Search for the cell housing the specified text and yield its [X, Y] center coordinate. 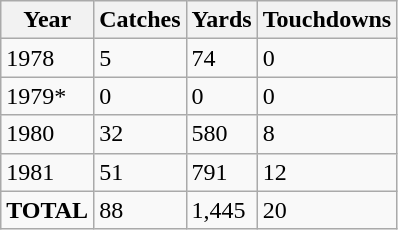
TOTAL [48, 210]
1978 [48, 58]
Catches [140, 20]
1980 [48, 134]
Touchdowns [327, 20]
580 [222, 134]
20 [327, 210]
8 [327, 134]
5 [140, 58]
32 [140, 134]
1,445 [222, 210]
88 [140, 210]
74 [222, 58]
51 [140, 172]
1981 [48, 172]
1979* [48, 96]
12 [327, 172]
791 [222, 172]
Year [48, 20]
Yards [222, 20]
